For the text-containing cell, return its midpoint in [x, y] coordinate format. 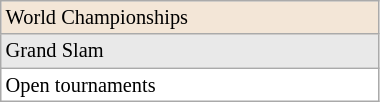
Grand Slam [190, 51]
Open tournaments [190, 85]
World Championships [190, 17]
